Identify which cell holds the provided text, then report its (x, y) central coordinate. 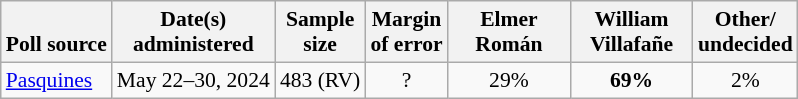
Pasquines (56, 80)
WilliamVillafañe (632, 32)
? (406, 80)
ElmerRomán (510, 32)
May 22–30, 2024 (194, 80)
Date(s)administered (194, 32)
Samplesize (320, 32)
Other/undecided (746, 32)
29% (510, 80)
Marginof error (406, 32)
483 (RV) (320, 80)
Poll source (56, 32)
69% (632, 80)
2% (746, 80)
